Return the (x, y) coordinate for the center point of the cell that contains the specified text.  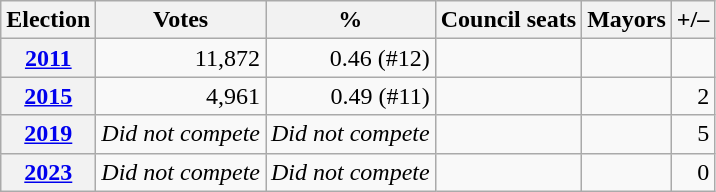
+/– (692, 20)
2019 (48, 134)
2023 (48, 172)
0.46 (#12) (351, 58)
2 (692, 96)
% (351, 20)
Election (48, 20)
11,872 (181, 58)
0 (692, 172)
2015 (48, 96)
2011 (48, 58)
Votes (181, 20)
0.49 (#11) (351, 96)
4,961 (181, 96)
Council seats (508, 20)
5 (692, 134)
Mayors (627, 20)
